Extract the [X, Y] coordinate from the center of the cell holding the provided text.  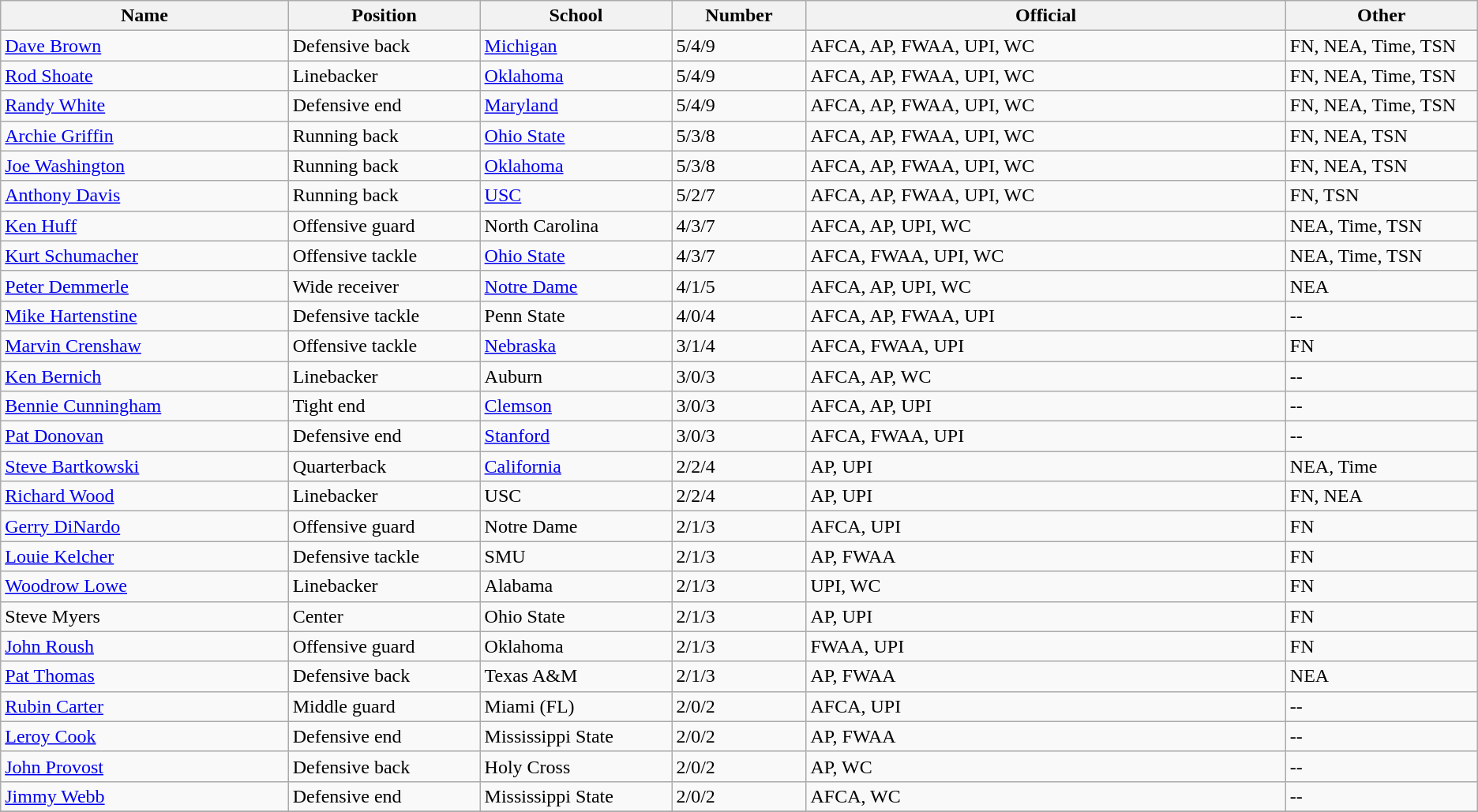
Louie Kelcher [144, 556]
Kurt Schumacher [144, 256]
Clemson [576, 406]
AP, WC [1045, 766]
Rubin Carter [144, 706]
FN, TSN [1382, 196]
Middle guard [384, 706]
Nebraska [576, 346]
Gerry DiNardo [144, 526]
Holy Cross [576, 766]
Steve Myers [144, 616]
Other [1382, 16]
Maryland [576, 106]
Auburn [576, 376]
Steve Bartkowski [144, 466]
Quarterback [384, 466]
AFCA, AP, FWAA, UPI [1045, 316]
Official [1045, 16]
Ken Huff [144, 226]
Jimmy Webb [144, 796]
AFCA, WC [1045, 796]
Center [384, 616]
Anthony Davis [144, 196]
Position [384, 16]
Ken Bernich [144, 376]
Peter Demmerle [144, 286]
Tight end [384, 406]
AFCA, AP, WC [1045, 376]
Dave Brown [144, 46]
Stanford [576, 436]
5/2/7 [739, 196]
Pat Thomas [144, 676]
North Carolina [576, 226]
Joe Washington [144, 166]
Penn State [576, 316]
Rod Shoate [144, 76]
Marvin Crenshaw [144, 346]
AFCA, AP, UPI [1045, 406]
Richard Wood [144, 496]
UPI, WC [1045, 586]
Name [144, 16]
John Provost [144, 766]
SMU [576, 556]
Bennie Cunningham [144, 406]
Pat Donovan [144, 436]
Leroy Cook [144, 736]
Wide receiver [384, 286]
School [576, 16]
Woodrow Lowe [144, 586]
Alabama [576, 586]
4/0/4 [739, 316]
4/1/5 [739, 286]
Texas A&M [576, 676]
Michigan [576, 46]
Randy White [144, 106]
FN, NEA [1382, 496]
NEA, Time [1382, 466]
Number [739, 16]
John Roush [144, 646]
FWAA, UPI [1045, 646]
California [576, 466]
Mike Hartenstine [144, 316]
AFCA, FWAA, UPI, WC [1045, 256]
Archie Griffin [144, 136]
Miami (FL) [576, 706]
3/1/4 [739, 346]
